Locate the cell with the specified text and output its (x, y) center coordinate. 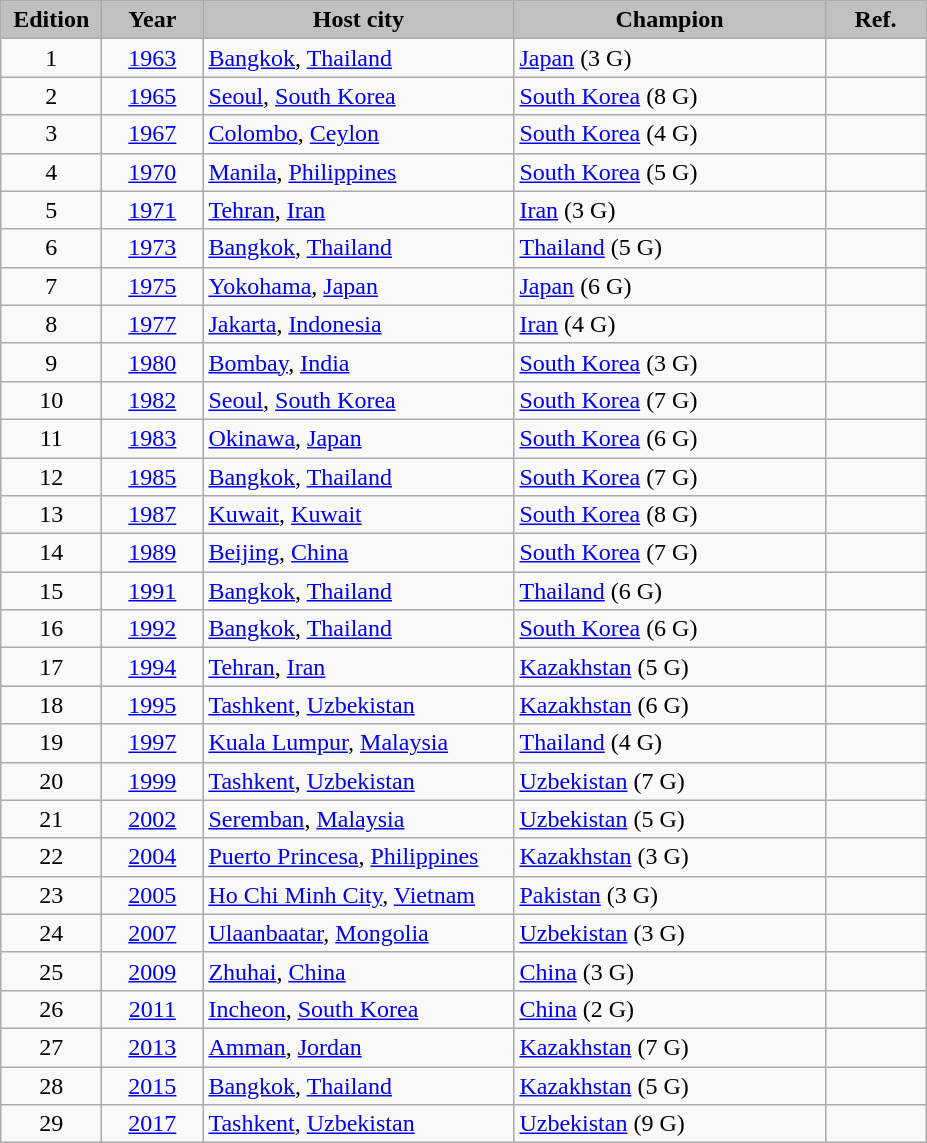
13 (52, 515)
Kazakhstan (6 G) (670, 705)
2015 (152, 1085)
Uzbekistan (3 G) (670, 933)
Uzbekistan (9 G) (670, 1124)
1987 (152, 515)
Kuwait, Kuwait (358, 515)
28 (52, 1085)
Amman, Jordan (358, 1047)
Yokohama, Japan (358, 286)
Thailand (6 G) (670, 591)
2007 (152, 933)
1975 (152, 286)
Uzbekistan (5 G) (670, 819)
Kazakhstan (3 G) (670, 857)
1980 (152, 362)
1965 (152, 96)
8 (52, 324)
Manila, Philippines (358, 172)
15 (52, 591)
6 (52, 248)
22 (52, 857)
Puerto Princesa, Philippines (358, 857)
17 (52, 667)
Thailand (5 G) (670, 248)
11 (52, 438)
23 (52, 895)
Japan (3 G) (670, 58)
1995 (152, 705)
5 (52, 210)
21 (52, 819)
1985 (152, 477)
1992 (152, 629)
1997 (152, 743)
Ho Chi Minh City, Vietnam (358, 895)
1994 (152, 667)
China (3 G) (670, 971)
12 (52, 477)
16 (52, 629)
20 (52, 781)
2005 (152, 895)
2009 (152, 971)
9 (52, 362)
24 (52, 933)
2 (52, 96)
Host city (358, 20)
2013 (152, 1047)
27 (52, 1047)
Bombay, India (358, 362)
South Korea (4 G) (670, 134)
1989 (152, 553)
1991 (152, 591)
Ref. (876, 20)
Zhuhai, China (358, 971)
19 (52, 743)
1970 (152, 172)
Kazakhstan (7 G) (670, 1047)
1983 (152, 438)
1999 (152, 781)
2017 (152, 1124)
1967 (152, 134)
2002 (152, 819)
4 (52, 172)
26 (52, 1009)
South Korea (5 G) (670, 172)
Kuala Lumpur, Malaysia (358, 743)
Year (152, 20)
1982 (152, 400)
Iran (3 G) (670, 210)
Thailand (4 G) (670, 743)
Pakistan (3 G) (670, 895)
Seremban, Malaysia (358, 819)
1971 (152, 210)
29 (52, 1124)
South Korea (3 G) (670, 362)
1 (52, 58)
1973 (152, 248)
7 (52, 286)
Jakarta, Indonesia (358, 324)
25 (52, 971)
10 (52, 400)
Japan (6 G) (670, 286)
Edition (52, 20)
1963 (152, 58)
3 (52, 134)
2004 (152, 857)
1977 (152, 324)
Champion (670, 20)
Beijing, China (358, 553)
Iran (4 G) (670, 324)
Ulaanbaatar, Mongolia (358, 933)
Uzbekistan (7 G) (670, 781)
China (2 G) (670, 1009)
Okinawa, Japan (358, 438)
Colombo, Ceylon (358, 134)
14 (52, 553)
2011 (152, 1009)
Incheon, South Korea (358, 1009)
18 (52, 705)
